Detect which cell encompasses the target text, then output its [X, Y] center coordinate. 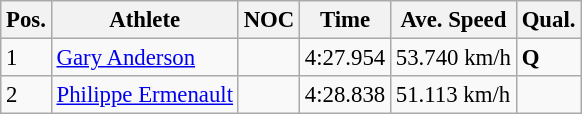
Pos. [26, 20]
Q [548, 58]
NOC [268, 20]
Qual. [548, 20]
1 [26, 58]
Ave. Speed [454, 20]
51.113 km/h [454, 95]
Time [346, 20]
53.740 km/h [454, 58]
Gary Anderson [144, 58]
4:28.838 [346, 95]
2 [26, 95]
Philippe Ermenault [144, 95]
4:27.954 [346, 58]
Athlete [144, 20]
